Identify which cell holds the provided text, then report its (X, Y) central coordinate. 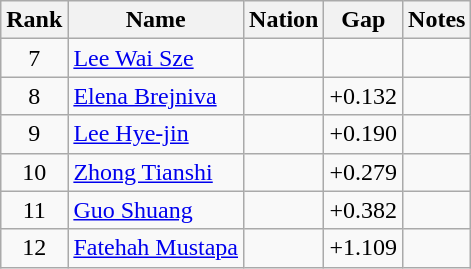
Rank (34, 20)
Zhong Tianshi (156, 172)
12 (34, 248)
+0.190 (364, 134)
Fatehah Mustapa (156, 248)
10 (34, 172)
Notes (437, 20)
Elena Brejniva (156, 96)
+0.132 (364, 96)
11 (34, 210)
+0.382 (364, 210)
9 (34, 134)
Nation (284, 20)
Name (156, 20)
Lee Wai Sze (156, 58)
+1.109 (364, 248)
+0.279 (364, 172)
Gap (364, 20)
8 (34, 96)
7 (34, 58)
Guo Shuang (156, 210)
Lee Hye-jin (156, 134)
